Return the (X, Y) coordinate for the center point of the cell that contains the specified text.  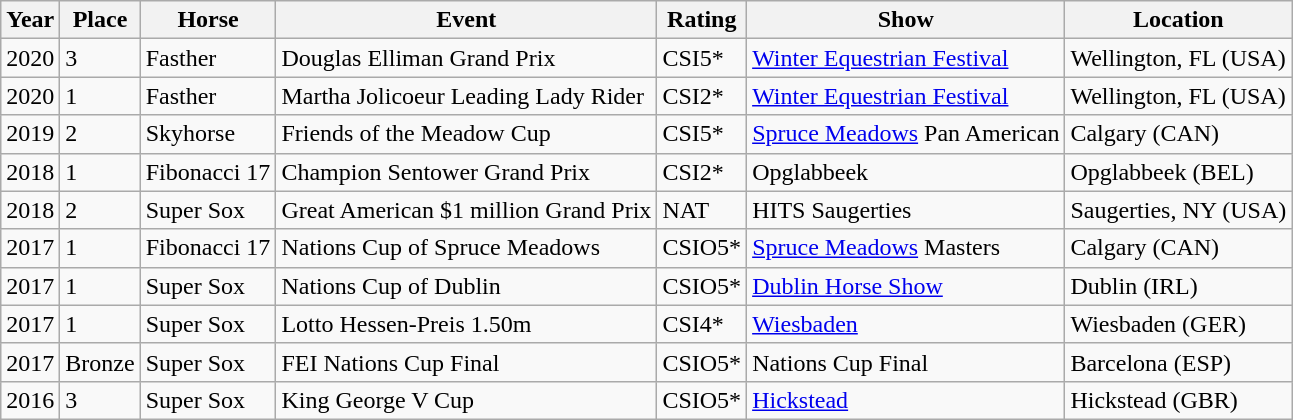
Nations Cup of Dublin (466, 286)
Opglabbeek (BEL) (1178, 172)
King George V Cup (466, 400)
Show (906, 20)
Spruce Meadows Masters (906, 248)
Dublin (IRL) (1178, 286)
Location (1178, 20)
Horse (208, 20)
Hickstead (GBR) (1178, 400)
Wiesbaden (GER) (1178, 324)
Place (100, 20)
2019 (30, 134)
CSI4* (702, 324)
Opglabbeek (906, 172)
Dublin Horse Show (906, 286)
Spruce Meadows Pan American (906, 134)
Wiesbaden (906, 324)
Saugerties, NY (USA) (1178, 210)
2016 (30, 400)
Friends of the Meadow Cup (466, 134)
Event (466, 20)
Lotto Hessen-Preis 1.50m (466, 324)
Rating (702, 20)
Nations Cup Final (906, 362)
Year (30, 20)
Douglas Elliman Grand Prix (466, 58)
NAT (702, 210)
HITS Saugerties (906, 210)
Nations Cup of Spruce Meadows (466, 248)
Great American $1 million Grand Prix (466, 210)
Skyhorse (208, 134)
FEI Nations Cup Final (466, 362)
Champion Sentower Grand Prix (466, 172)
Hickstead (906, 400)
Martha Jolicoeur Leading Lady Rider (466, 96)
Barcelona (ESP) (1178, 362)
Bronze (100, 362)
